Locate the cell with the specified text and output its (X, Y) center coordinate. 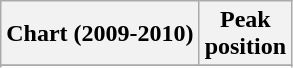
Peakposition (245, 34)
Chart (2009-2010) (100, 34)
